Find where the given text appears and provide that cell's center as [x, y] coordinate. 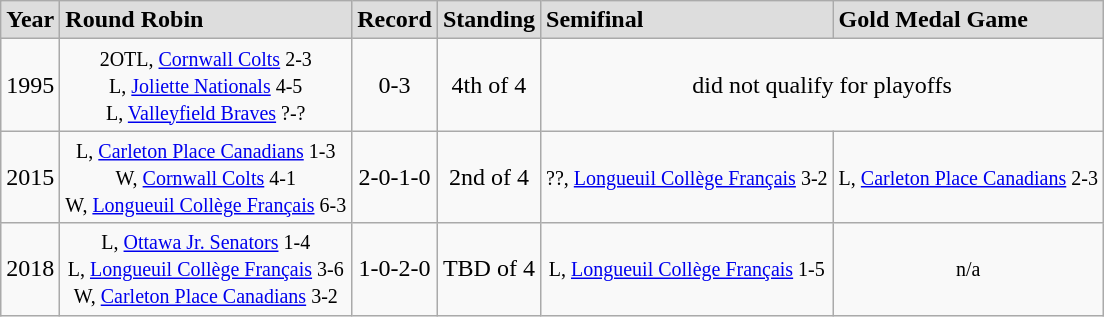
Year [30, 20]
L, Carleton Place Canadians 1-3W, Cornwall Colts 4-1W, Longueuil Collège Français 6-3 [206, 177]
2018 [30, 269]
L, Longueuil Collège Français 1-5 [688, 269]
L, Ottawa Jr. Senators 1-4L, Longueuil Collège Français 3-6W, Carleton Place Canadians 3-2 [206, 269]
did not qualify for playoffs [822, 85]
2-0-1-0 [395, 177]
??, Longueuil Collège Français 3-2 [688, 177]
4th of 4 [488, 85]
Round Robin [206, 20]
0-3 [395, 85]
TBD of 4 [488, 269]
2OTL, Cornwall Colts 2-3L, Joliette Nationals 4-5L, Valleyfield Braves ?-? [206, 85]
L, Carleton Place Canadians 2-3 [968, 177]
Record [395, 20]
Gold Medal Game [968, 20]
Semifinal [688, 20]
Standing [488, 20]
1-0-2-0 [395, 269]
2nd of 4 [488, 177]
2015 [30, 177]
1995 [30, 85]
n/a [968, 269]
